Detect which cell encompasses the target text, then output its (x, y) center coordinate. 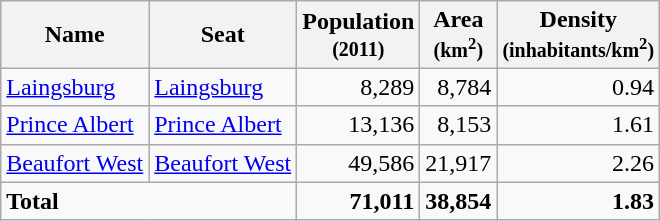
Density(inhabitants/km2) (578, 34)
49,586 (358, 163)
Seat (223, 34)
2.26 (578, 163)
Name (75, 34)
Population(2011) (358, 34)
8,784 (458, 87)
38,854 (458, 201)
71,011 (358, 201)
13,136 (358, 125)
Total (149, 201)
8,289 (358, 87)
Area(km2) (458, 34)
1.61 (578, 125)
0.94 (578, 87)
8,153 (458, 125)
1.83 (578, 201)
21,917 (458, 163)
